Provide the [x, y] coordinate of the cell's center where the given text is located.  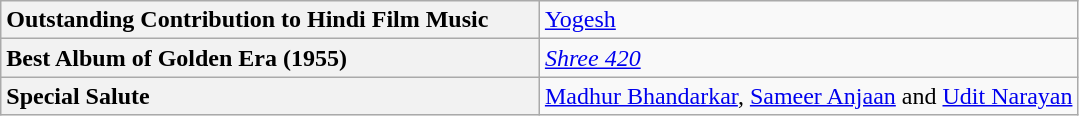
Special Salute [270, 96]
Madhur Bhandarkar, Sameer Anjaan and Udit Narayan [808, 96]
Yogesh [808, 20]
Best Album of Golden Era (1955) [270, 58]
Shree 420 [808, 58]
Outstanding Contribution to Hindi Film Music [270, 20]
